Scan for the cell matching the given text and deliver its [X, Y] coordinate at center. 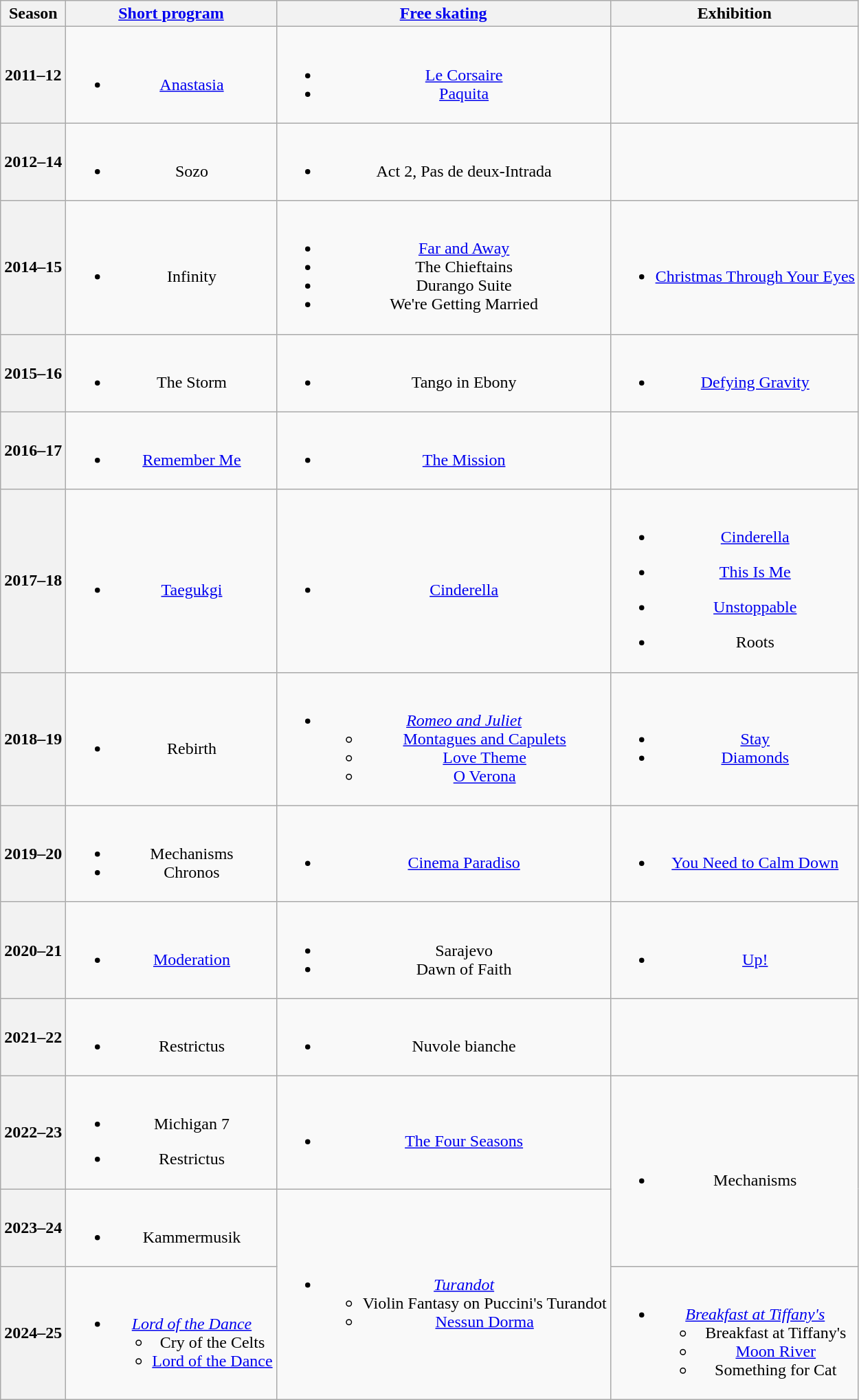
The Mission [443, 451]
Tango in Ebony [443, 373]
Romeo and JulietMontagues and CapuletsLove ThemeO Verona [443, 739]
You Need to Calm Down [734, 854]
TurandotViolin Fantasy on Puccini's Turandot Nessun Dorma [443, 1295]
MechanismsChronos [171, 854]
2023–24 [33, 1227]
Restrictus [171, 1036]
2018–19 [33, 739]
Defying Gravity [734, 373]
Far and AwayThe ChieftainsDurango SuiteWe're Getting Married [443, 267]
2014–15 [33, 267]
Anastasia [171, 75]
Michigan 7Restrictus [171, 1132]
2017–18 [33, 581]
Mechanisms [734, 1171]
Moderation [171, 950]
Cinema Paradiso [443, 854]
Le CorsairePaquita [443, 75]
2015–16 [33, 373]
2012–14 [33, 162]
The Storm [171, 373]
Infinity [171, 267]
The Four Seasons [443, 1132]
Kammermusik [171, 1227]
Cinderella [443, 581]
SarajevoDawn of Faith [443, 950]
Season [33, 14]
2020–21 [33, 950]
Christmas Through Your Eyes [734, 267]
StayDiamonds [734, 739]
2011–12 [33, 75]
Exhibition [734, 14]
Nuvole bianche [443, 1036]
Lord of the DanceCry of the CeltsLord of the Dance [171, 1333]
Up! [734, 950]
Taegukgi [171, 581]
Remember Me [171, 451]
Sozo [171, 162]
2021–22 [33, 1036]
Free skating [443, 14]
Rebirth [171, 739]
2024–25 [33, 1333]
Act 2, Pas de deux-Intrada [443, 162]
2019–20 [33, 854]
Breakfast at Tiffany'sBreakfast at Tiffany's Moon River Something for Cat [734, 1333]
2016–17 [33, 451]
Short program [171, 14]
CinderellaThis Is MeUnstoppableRoots [734, 581]
2022–23 [33, 1132]
